Determine the [X, Y] coordinate at the center of the cell enclosing the given text.  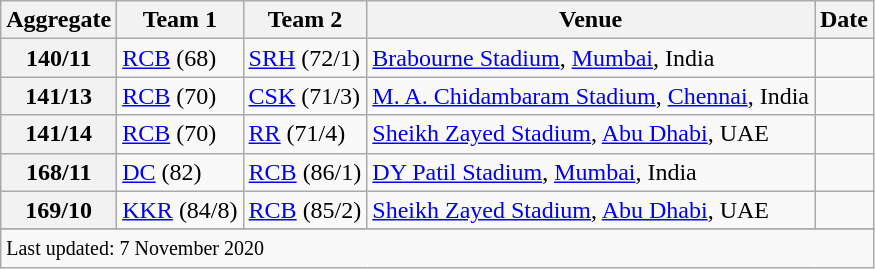
169/10 [59, 210]
SRH (72/1) [305, 58]
DC (82) [180, 172]
RR (71/4) [305, 134]
RCB (68) [180, 58]
Date [844, 20]
M. A. Chidambaram Stadium, Chennai, India [591, 96]
Venue [591, 20]
140/11 [59, 58]
KKR (84/8) [180, 210]
Aggregate [59, 20]
Team 1 [180, 20]
141/14 [59, 134]
Last updated: 7 November 2020 [438, 248]
RCB (86/1) [305, 172]
168/11 [59, 172]
Brabourne Stadium, Mumbai, India [591, 58]
141/13 [59, 96]
DY Patil Stadium, Mumbai, India [591, 172]
RCB (85/2) [305, 210]
CSK (71/3) [305, 96]
Team 2 [305, 20]
